Search for the cell housing the specified text and yield its (x, y) center coordinate. 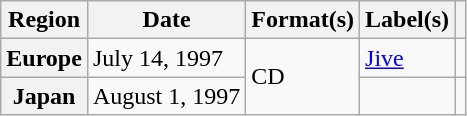
Japan (44, 96)
July 14, 1997 (166, 58)
Jive (408, 58)
Label(s) (408, 20)
CD (303, 77)
Region (44, 20)
Date (166, 20)
Europe (44, 58)
Format(s) (303, 20)
August 1, 1997 (166, 96)
